Search for the cell housing the specified text and yield its [X, Y] center coordinate. 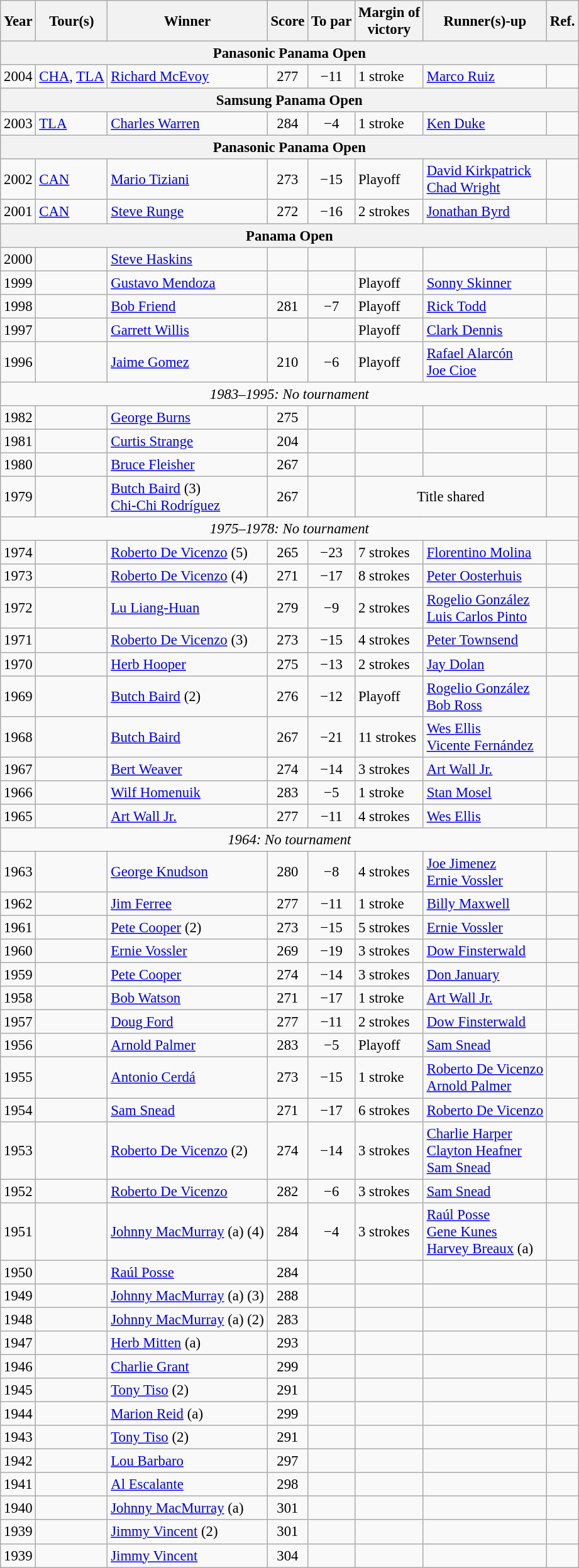
1998 [18, 306]
304 [288, 1555]
Curtis Strange [187, 441]
Wes Ellis [485, 816]
1948 [18, 1319]
Roberto De Vicenzo (3) [187, 641]
1950 [18, 1272]
Raúl Posse Gene Kunes Harvey Breaux (a) [485, 1231]
Margin ofvictory [390, 21]
Jonathan Byrd [485, 212]
Roberto De Vicenzo Arnold Palmer [485, 1078]
272 [288, 212]
Jimmy Vincent (2) [187, 1532]
1964: No tournament [289, 840]
Roberto De Vicenzo (5) [187, 553]
−23 [332, 553]
1958 [18, 998]
5 strokes [390, 928]
1973 [18, 576]
1962 [18, 904]
George Burns [187, 418]
1968 [18, 736]
1960 [18, 951]
Year [18, 21]
2004 [18, 77]
Score [288, 21]
1956 [18, 1046]
Stan Mosel [485, 793]
1957 [18, 1022]
1961 [18, 928]
1952 [18, 1191]
−7 [332, 306]
Doug Ford [187, 1022]
282 [288, 1191]
Johnny MacMurray (a) (4) [187, 1231]
−9 [332, 608]
Pete Cooper [187, 975]
1969 [18, 696]
2000 [18, 259]
Clark Dennis [485, 330]
Gustavo Mendoza [187, 283]
298 [288, 1484]
2001 [18, 212]
1949 [18, 1296]
6 strokes [390, 1110]
269 [288, 951]
1942 [18, 1461]
276 [288, 696]
1959 [18, 975]
−19 [332, 951]
1972 [18, 608]
Ref. [562, 21]
Winner [187, 21]
1967 [18, 769]
1953 [18, 1150]
1997 [18, 330]
Mario Tiziani [187, 180]
Samsung Panama Open [289, 101]
Charlie Harper Clayton Heafner Sam Snead [485, 1150]
Jay Dolan [485, 664]
Raúl Posse [187, 1272]
Herb Hooper [187, 664]
Lou Barbaro [187, 1461]
2003 [18, 124]
Wilf Homenuik [187, 793]
Tour(s) [72, 21]
Garrett Willis [187, 330]
1954 [18, 1110]
1996 [18, 362]
1970 [18, 664]
Richard McEvoy [187, 77]
To par [332, 21]
281 [288, 306]
1971 [18, 641]
297 [288, 1461]
Arnold Palmer [187, 1046]
1965 [18, 816]
Johnny MacMurray (a) (3) [187, 1296]
1943 [18, 1437]
Jimmy Vincent [187, 1555]
293 [288, 1343]
Johnny MacMurray (a) [187, 1508]
1975–1978: No tournament [289, 529]
Herb Mitten (a) [187, 1343]
288 [288, 1296]
David Kirkpatrick Chad Wright [485, 180]
280 [288, 872]
Charlie Grant [187, 1366]
Runner(s)-up [485, 21]
210 [288, 362]
204 [288, 441]
1974 [18, 553]
Roberto De Vicenzo (2) [187, 1150]
Billy Maxwell [485, 904]
1955 [18, 1078]
2002 [18, 180]
Don January [485, 975]
1951 [18, 1231]
8 strokes [390, 576]
265 [288, 553]
Rogelio González Luis Carlos Pinto [485, 608]
Marco Ruiz [485, 77]
CHA, TLA [72, 77]
279 [288, 608]
Bob Watson [187, 998]
Peter Oosterhuis [485, 576]
1979 [18, 498]
1981 [18, 441]
Butch Baird (3) Chi-Chi Rodríguez [187, 498]
1946 [18, 1366]
Steve Haskins [187, 259]
−13 [332, 664]
Johnny MacMurray (a) (2) [187, 1319]
−8 [332, 872]
Rick Todd [485, 306]
Title shared [451, 498]
1982 [18, 418]
Florentino Molina [485, 553]
Rafael Alarcón Joe Cioe [485, 362]
Pete Cooper (2) [187, 928]
−12 [332, 696]
TLA [72, 124]
Wes Ellis Vicente Fernández [485, 736]
1940 [18, 1508]
Bob Friend [187, 306]
Marion Reid (a) [187, 1414]
1966 [18, 793]
−21 [332, 736]
Al Escalante [187, 1484]
1963 [18, 872]
Panama Open [289, 236]
1980 [18, 465]
Roberto De Vicenzo (4) [187, 576]
Ken Duke [485, 124]
Antonio Cerdá [187, 1078]
1983–1995: No tournament [289, 394]
11 strokes [390, 736]
1947 [18, 1343]
Rogelio González Bob Ross [485, 696]
1945 [18, 1390]
Lu Liang-Huan [187, 608]
1944 [18, 1414]
Jaime Gomez [187, 362]
Bruce Fleisher [187, 465]
Peter Townsend [485, 641]
George Knudson [187, 872]
7 strokes [390, 553]
−16 [332, 212]
1941 [18, 1484]
Jim Ferree [187, 904]
Bert Weaver [187, 769]
Butch Baird (2) [187, 696]
Joe Jimenez Ernie Vossler [485, 872]
1999 [18, 283]
Butch Baird [187, 736]
Charles Warren [187, 124]
Steve Runge [187, 212]
Sonny Skinner [485, 283]
